Extract the (x, y) coordinate from the center of the cell holding the provided text.  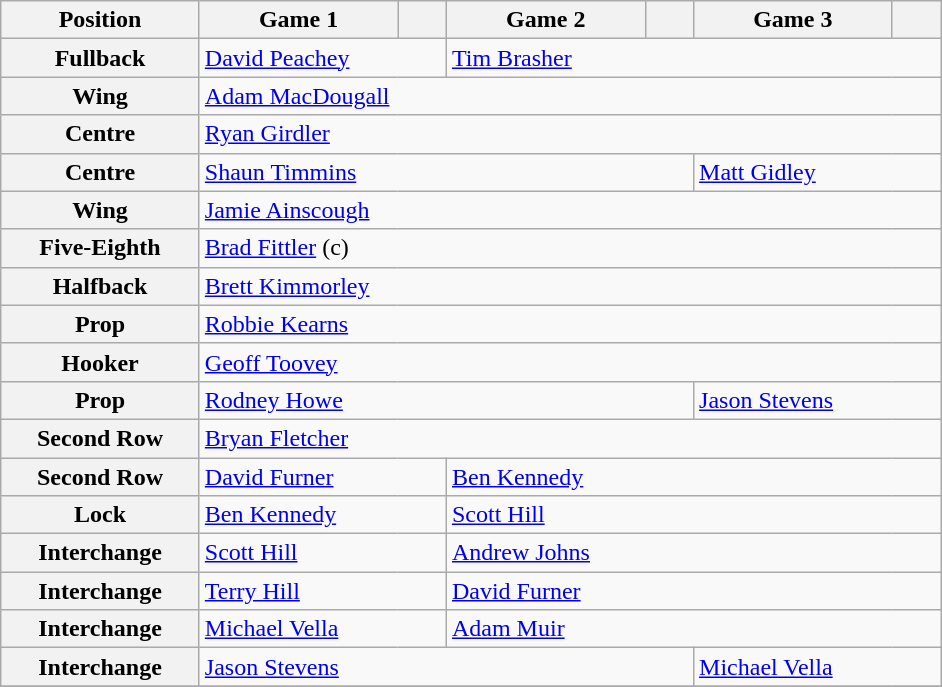
Game 1 (298, 20)
Game 2 (546, 20)
Tim Brasher (693, 58)
Bryan Fletcher (570, 438)
Game 3 (794, 20)
Ryan Girdler (570, 134)
Terry Hill (322, 591)
Brad Fittler (c) (570, 248)
Matt Gidley (818, 172)
Brett Kimmorley (570, 286)
Fullback (100, 58)
Andrew Johns (693, 553)
Lock (100, 515)
Adam Muir (693, 629)
Hooker (100, 362)
David Peachey (322, 58)
Robbie Kearns (570, 324)
Halfback (100, 286)
Position (100, 20)
Geoff Toovey (570, 362)
Jamie Ainscough (570, 210)
Shaun Timmins (446, 172)
Adam MacDougall (570, 96)
Five-Eighth (100, 248)
Rodney Howe (446, 400)
